Extract the [x, y] coordinate from the center of the cell holding the provided text.  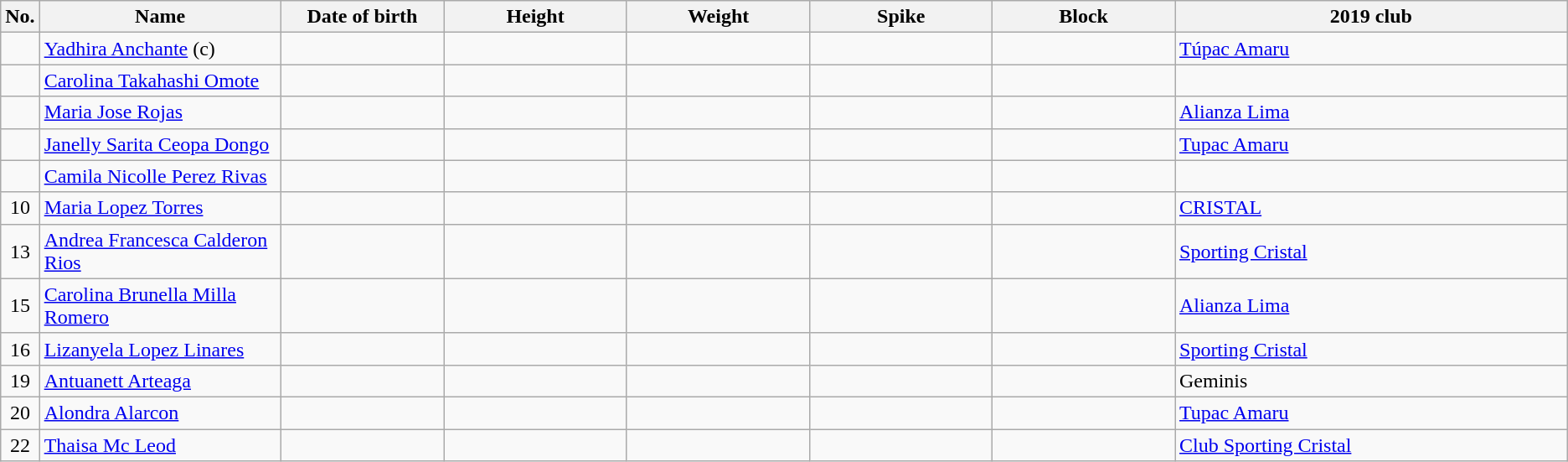
No. [20, 17]
Maria Lopez Torres [160, 208]
2019 club [1370, 17]
Lizanyela Lopez Linares [160, 349]
16 [20, 349]
Carolina Brunella Milla Romero [160, 305]
Andrea Francesca Calderon Rios [160, 252]
13 [20, 252]
19 [20, 381]
Spike [901, 17]
Yadhira Anchante (c) [160, 49]
15 [20, 305]
Antuanett Arteaga [160, 381]
Maria Jose Rojas [160, 112]
CRISTAL [1370, 208]
20 [20, 413]
Túpac Amaru [1370, 49]
Club Sporting Cristal [1370, 445]
10 [20, 208]
Block [1084, 17]
22 [20, 445]
Janelly Sarita Ceopa Dongo [160, 144]
Weight [719, 17]
Name [160, 17]
Date of birth [362, 17]
Height [535, 17]
Carolina Takahashi Omote [160, 80]
Thaisa Mc Leod [160, 445]
Alondra Alarcon [160, 413]
Geminis [1370, 381]
Camila Nicolle Perez Rivas [160, 176]
